From the cell containing the given text, extract its center point as (X, Y) coordinate. 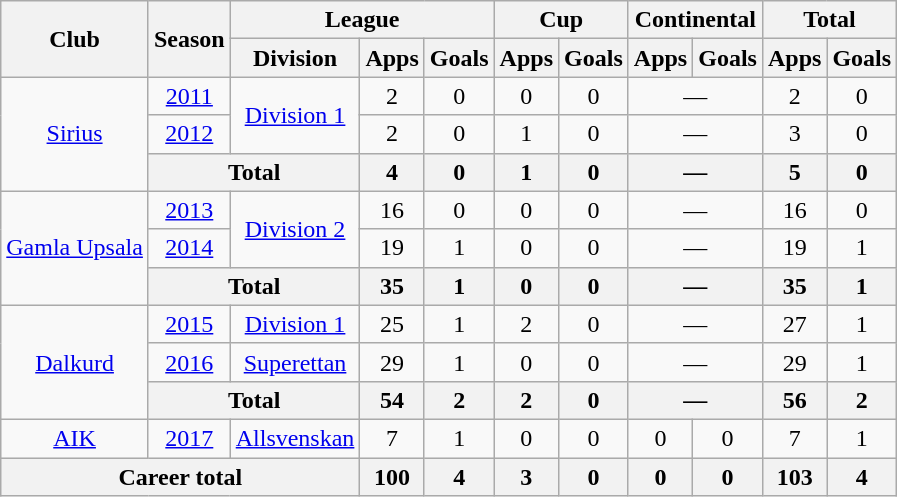
2017 (189, 438)
Cup (561, 20)
27 (794, 324)
Career total (180, 477)
54 (392, 400)
Dalkurd (75, 362)
Division (295, 58)
56 (794, 400)
Continental (695, 20)
2012 (189, 134)
Division 2 (295, 229)
5 (794, 172)
League (362, 20)
Sirius (75, 134)
Allsvenskan (295, 438)
2015 (189, 324)
2014 (189, 248)
Superettan (295, 362)
100 (392, 477)
103 (794, 477)
2016 (189, 362)
AIK (75, 438)
Gamla Upsala (75, 248)
2011 (189, 96)
25 (392, 324)
Season (189, 39)
Club (75, 39)
2013 (189, 210)
